Locate the cell with the specified text and output its (x, y) center coordinate. 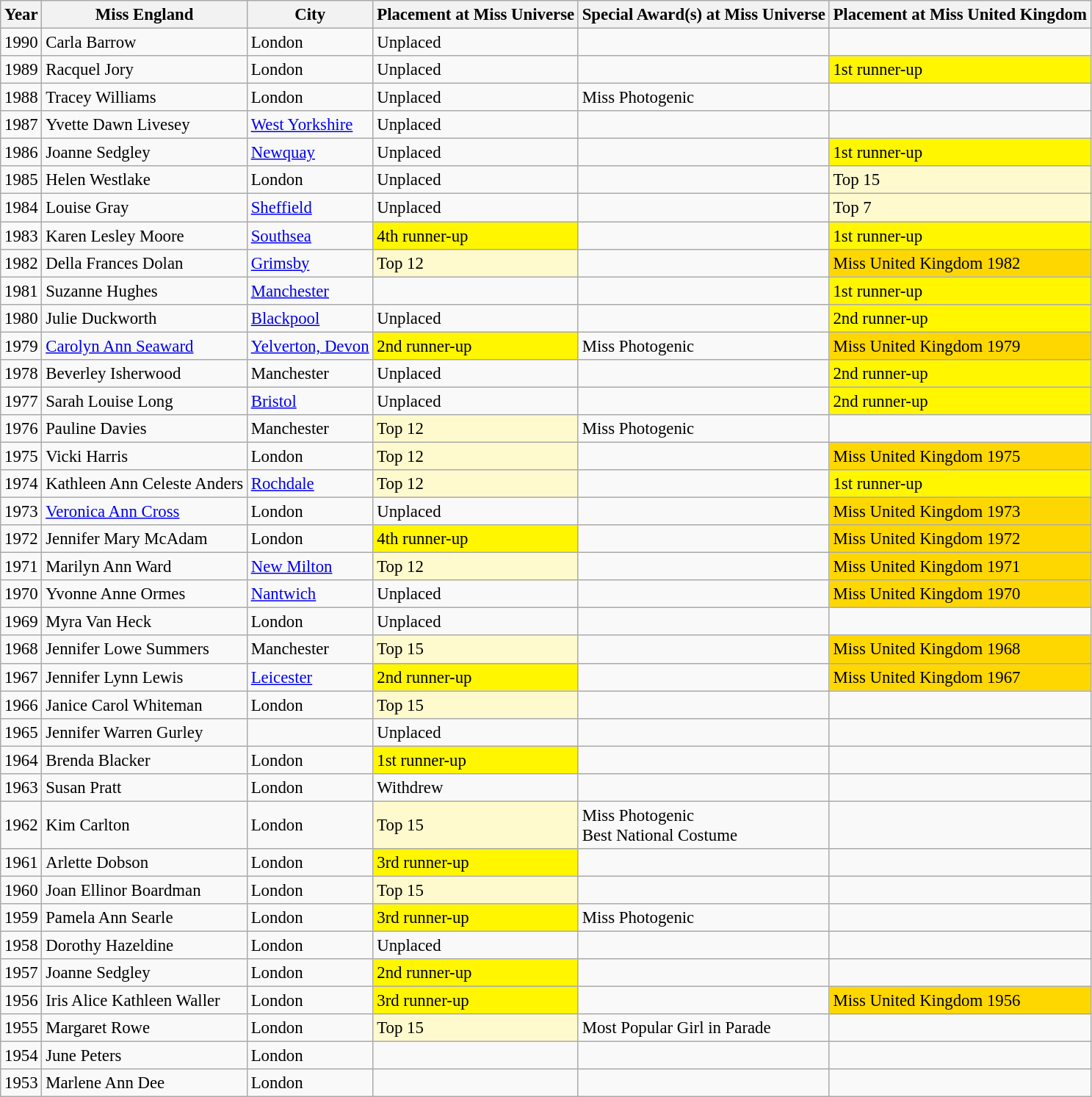
Karen Lesley Moore (144, 236)
1981 (21, 291)
Yvonne Anne Ormes (144, 594)
1957 (21, 973)
1960 (21, 890)
Sarah Louise Long (144, 401)
Leicester (310, 677)
1970 (21, 594)
1978 (21, 374)
Miss PhotogenicBest National Costume (704, 825)
1963 (21, 788)
Newquay (310, 153)
1989 (21, 70)
Yelverton, Devon (310, 346)
Grimsby (310, 263)
Bristol (310, 401)
Top 7 (960, 208)
1974 (21, 484)
Miss United Kingdom 1972 (960, 539)
Carla Barrow (144, 43)
Suzanne Hughes (144, 291)
Iris Alice Kathleen Waller (144, 1001)
Louise Gray (144, 208)
Tracey Williams (144, 98)
Carolyn Ann Seaward (144, 346)
1953 (21, 1083)
Beverley Isherwood (144, 374)
Withdrew (476, 788)
Della Frances Dolan (144, 263)
1965 (21, 732)
Susan Pratt (144, 788)
1967 (21, 677)
Jennifer Lowe Summers (144, 650)
1975 (21, 456)
Brenda Blacker (144, 760)
1964 (21, 760)
1959 (21, 918)
Miss United Kingdom 1971 (960, 567)
1962 (21, 825)
Miss United Kingdom 1970 (960, 594)
1986 (21, 153)
Most Popular Girl in Parade (704, 1028)
1983 (21, 236)
Miss United Kingdom 1973 (960, 512)
Pauline Davies (144, 429)
1976 (21, 429)
Miss United Kingdom 1968 (960, 650)
Jennifer Lynn Lewis (144, 677)
Jennifer Warren Gurley (144, 732)
Sheffield (310, 208)
Margaret Rowe (144, 1028)
City (310, 15)
Yvette Dawn Livesey (144, 125)
1971 (21, 567)
1956 (21, 1001)
1973 (21, 512)
Marilyn Ann Ward (144, 567)
Myra Van Heck (144, 622)
Dorothy Hazeldine (144, 946)
Southsea (310, 236)
1968 (21, 650)
Pamela Ann Searle (144, 918)
Julie Duckworth (144, 318)
Nantwich (310, 594)
June Peters (144, 1056)
Miss United Kingdom 1975 (960, 456)
Miss United Kingdom 1967 (960, 677)
1979 (21, 346)
West Yorkshire (310, 125)
1982 (21, 263)
Miss United Kingdom 1982 (960, 263)
Racquel Jory (144, 70)
Miss United Kingdom 1979 (960, 346)
Veronica Ann Cross (144, 512)
1980 (21, 318)
1987 (21, 125)
1985 (21, 180)
Miss England (144, 15)
Blackpool (310, 318)
1969 (21, 622)
Vicki Harris (144, 456)
1984 (21, 208)
1988 (21, 98)
1954 (21, 1056)
1977 (21, 401)
New Milton (310, 567)
1961 (21, 863)
Miss United Kingdom 1956 (960, 1001)
Rochdale (310, 484)
1990 (21, 43)
Jennifer Mary McAdam (144, 539)
Special Award(s) at Miss Universe (704, 15)
Janice Carol Whiteman (144, 705)
Year (21, 15)
1958 (21, 946)
Placement at Miss United Kingdom (960, 15)
Kim Carlton (144, 825)
Marlene Ann Dee (144, 1083)
1955 (21, 1028)
Placement at Miss Universe (476, 15)
1972 (21, 539)
1966 (21, 705)
Kathleen Ann Celeste Anders (144, 484)
Joan Ellinor Boardman (144, 890)
Helen Westlake (144, 180)
Arlette Dobson (144, 863)
